Locate the cell with the specified text and output its [x, y] center coordinate. 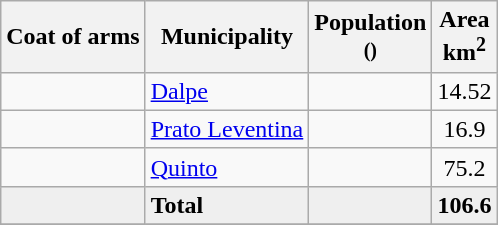
16.9 [464, 129]
Dalpe [227, 91]
Prato Leventina [227, 129]
Area km2 [464, 37]
Quinto [227, 167]
75.2 [464, 167]
Municipality [227, 37]
106.6 [464, 205]
Population() [370, 37]
14.52 [464, 91]
Total [227, 205]
Coat of arms [73, 37]
